Extract the [x, y] coordinate from the center of the cell holding the provided text.  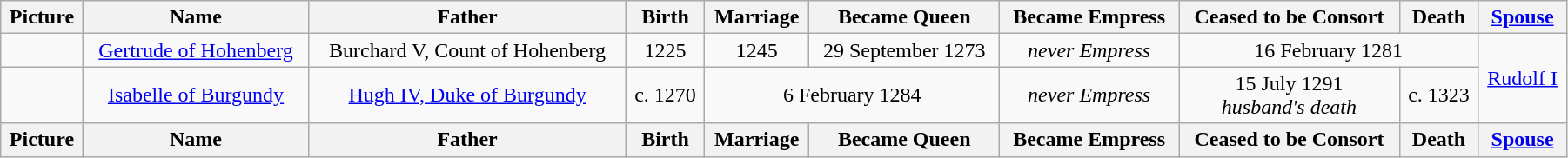
Isabelle of Burgundy [196, 95]
29 September 1273 [905, 50]
Burchard V, Count of Hohenberg [467, 50]
16 February 1281 [1329, 50]
15 July 1291 husband's death [1290, 95]
Gertrude of Hohenberg [196, 50]
Hugh IV, Duke of Burgundy [467, 95]
1225 [665, 50]
1245 [757, 50]
c. 1323 [1438, 95]
Rudolf I [1523, 78]
c. 1270 [665, 95]
6 February 1284 [853, 95]
